From the cell containing the given text, extract its center point as [x, y] coordinate. 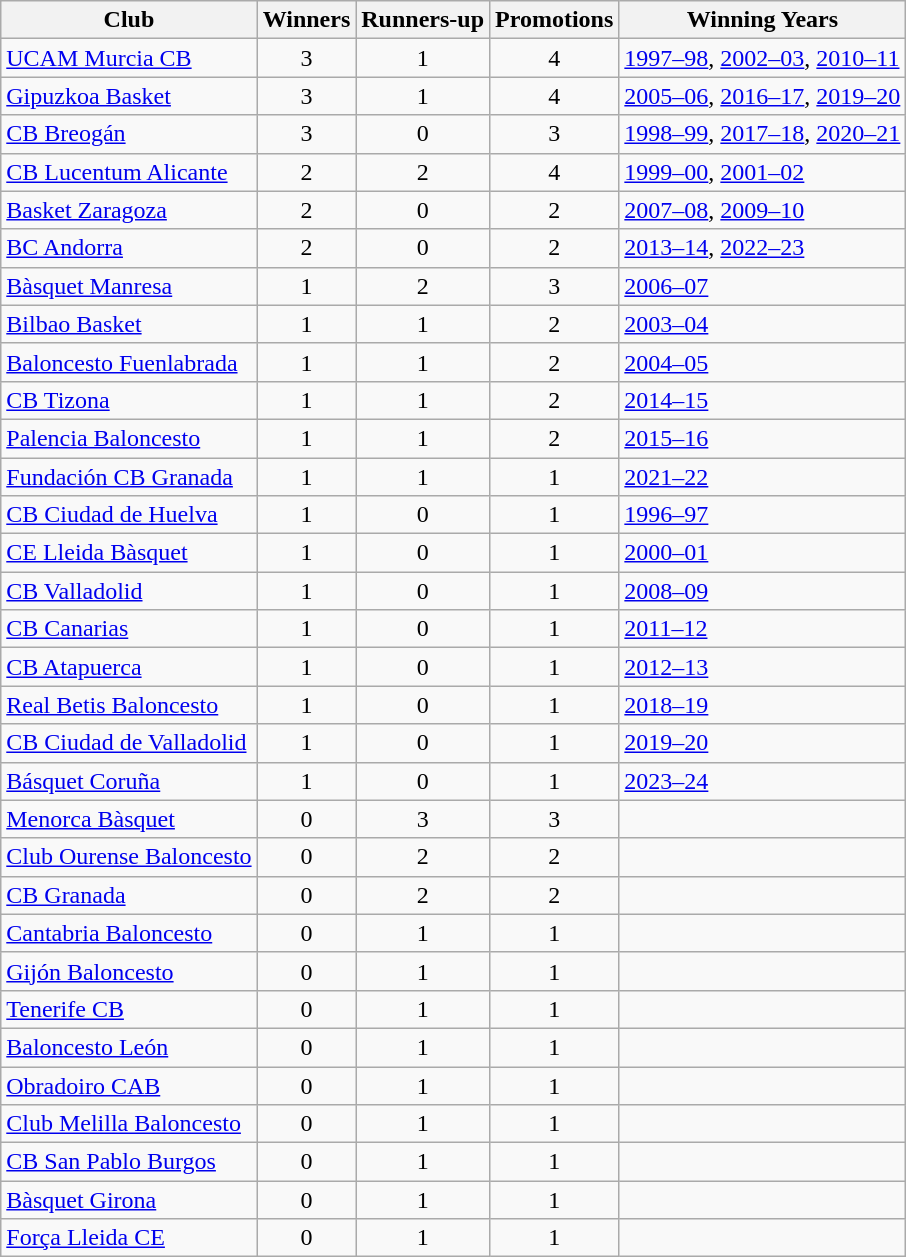
2013–14, 2022–23 [762, 248]
2006–07 [762, 286]
UCAM Murcia CB [129, 58]
Baloncesto León [129, 1047]
Tenerife CB [129, 1009]
2008–09 [762, 591]
2012–13 [762, 667]
2019–20 [762, 743]
CB Valladolid [129, 591]
2011–12 [762, 629]
Menorca Bàsquet [129, 819]
Gijón Baloncesto [129, 971]
Basket Zaragoza [129, 210]
Obradoiro CAB [129, 1085]
2004–05 [762, 362]
Club [129, 20]
2015–16 [762, 438]
CB Breogán [129, 134]
Promotions [554, 20]
Básquet Coruña [129, 781]
Real Betis Baloncesto [129, 705]
Gipuzkoa Basket [129, 96]
Club Melilla Baloncesto [129, 1124]
CB San Pablo Burgos [129, 1162]
Fundación CB Granada [129, 477]
2023–24 [762, 781]
Bilbao Basket [129, 324]
CB Tizona [129, 400]
CB Ciudad de Huelva [129, 515]
CB Lucentum Alicante [129, 172]
Runners-up [423, 20]
2003–04 [762, 324]
1996–97 [762, 515]
Cantabria Baloncesto [129, 933]
2005–06, 2016–17, 2019–20 [762, 96]
Palencia Baloncesto [129, 438]
Club Ourense Baloncesto [129, 857]
2014–15 [762, 400]
Winning Years [762, 20]
CB Atapuerca [129, 667]
Baloncesto Fuenlabrada [129, 362]
1999–00, 2001–02 [762, 172]
1997–98, 2002–03, 2010–11 [762, 58]
2007–08, 2009–10 [762, 210]
CE Lleida Bàsquet [129, 553]
Winners [306, 20]
Bàsquet Girona [129, 1200]
2000–01 [762, 553]
2018–19 [762, 705]
CB Granada [129, 895]
BC Andorra [129, 248]
2021–22 [762, 477]
Força Lleida CE [129, 1238]
CB Ciudad de Valladolid [129, 743]
1998–99, 2017–18, 2020–21 [762, 134]
Bàsquet Manresa [129, 286]
CB Canarias [129, 629]
